Determine the [x, y] coordinate at the center of the cell enclosing the given text.  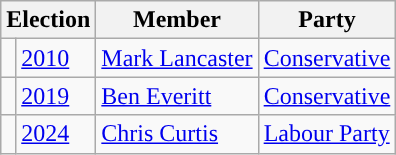
Chris Curtis [177, 134]
Election [48, 20]
Mark Lancaster [177, 58]
Party [327, 20]
Ben Everitt [177, 96]
Labour Party [327, 134]
2010 [56, 58]
Member [177, 20]
2024 [56, 134]
2019 [56, 96]
